Return the (X, Y) coordinate for the center point of the cell that contains the specified text.  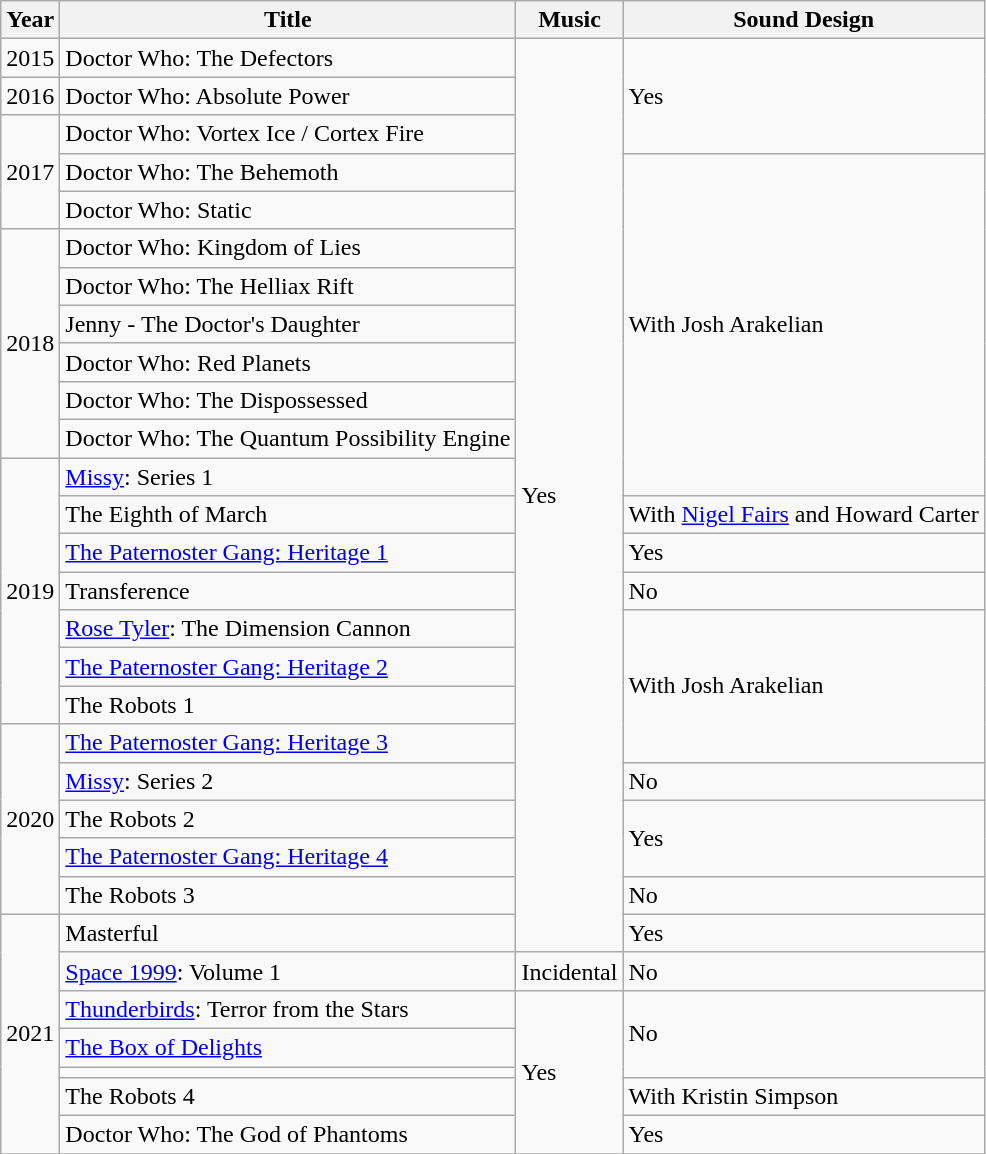
Doctor Who: Red Planets (288, 362)
Doctor Who: Kingdom of Lies (288, 248)
Jenny - The Doctor's Daughter (288, 324)
Doctor Who: The Quantum Possibility Engine (288, 438)
Rose Tyler: The Dimension Cannon (288, 629)
Doctor Who: The Dispossessed (288, 400)
The Robots 4 (288, 1097)
The Paternoster Gang: Heritage 3 (288, 743)
The Robots 1 (288, 705)
Space 1999: Volume 1 (288, 971)
Doctor Who: The Behemoth (288, 172)
2019 (30, 591)
The Paternoster Gang: Heritage 4 (288, 857)
The Eighth of March (288, 515)
The Paternoster Gang: Heritage 1 (288, 553)
Sound Design (804, 20)
Doctor Who: Static (288, 210)
Music (570, 20)
Doctor Who: The Helliax Rift (288, 286)
The Paternoster Gang: Heritage 2 (288, 667)
Title (288, 20)
Missy: Series 1 (288, 477)
Year (30, 20)
Masterful (288, 933)
Doctor Who: Vortex Ice / Cortex Fire (288, 134)
2021 (30, 1034)
The Robots 3 (288, 895)
2015 (30, 58)
Doctor Who: The Defectors (288, 58)
With Nigel Fairs and Howard Carter (804, 515)
2017 (30, 172)
Doctor Who: The God of Phantoms (288, 1135)
Transference (288, 591)
The Robots 2 (288, 819)
2016 (30, 96)
2020 (30, 819)
Thunderbirds: Terror from the Stars (288, 1009)
2018 (30, 343)
Doctor Who: Absolute Power (288, 96)
Incidental (570, 971)
The Box of Delights (288, 1047)
Missy: Series 2 (288, 781)
With Kristin Simpson (804, 1097)
